Output the [X, Y] coordinate of the center of the cell containing the given text.  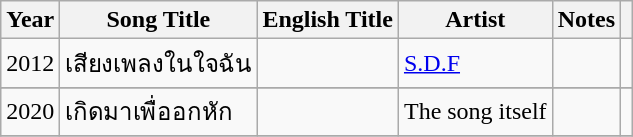
Song Title [158, 20]
เกิดมาเพื่ออกหัก [158, 112]
เสียงเพลงในใจฉัน [158, 64]
English Title [328, 20]
Artist [475, 20]
The song itself [475, 112]
Year [30, 20]
Notes [586, 20]
2020 [30, 112]
S.D.F [475, 64]
2012 [30, 64]
